Identify which cell holds the provided text, then report its [x, y] central coordinate. 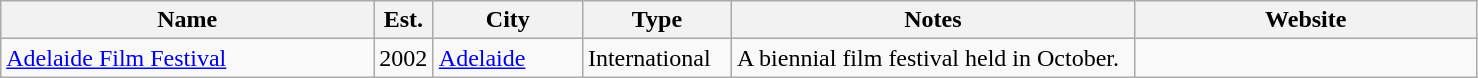
A biennial film festival held in October. [934, 58]
Name [188, 20]
Adelaide [508, 58]
City [508, 20]
Website [1306, 20]
Type [656, 20]
2002 [404, 58]
Adelaide Film Festival [188, 58]
Notes [934, 20]
Est. [404, 20]
International [656, 58]
